Extract the [x, y] coordinate from the center of the cell holding the provided text.  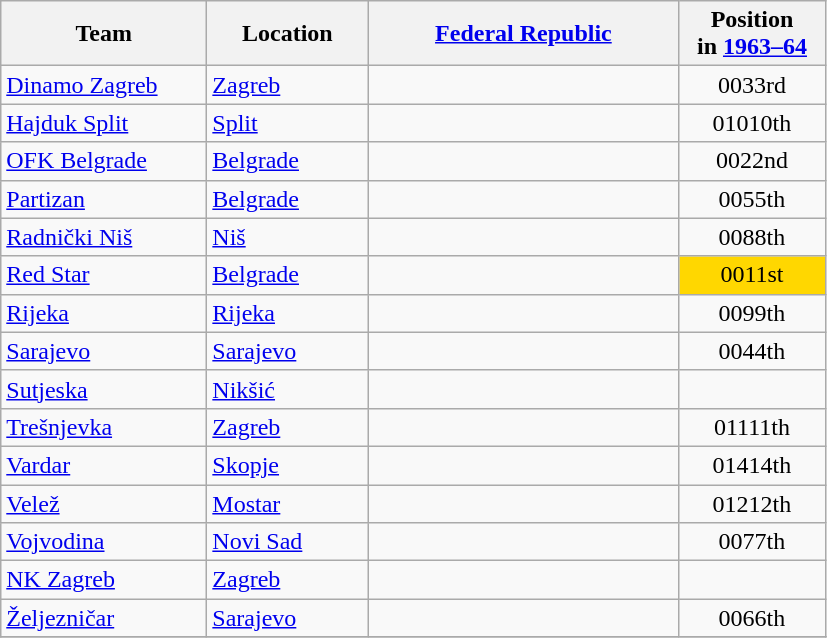
0055th [752, 199]
NK Zagreb [104, 580]
Nikšić [288, 389]
Trešnjevka [104, 427]
0044th [752, 351]
Mostar [288, 503]
Team [104, 34]
01212th [752, 503]
01111th [752, 427]
Split [288, 123]
Federal Republic [524, 34]
Niš [288, 237]
Dinamo Zagreb [104, 85]
Vojvodina [104, 542]
OFK Belgrade [104, 161]
Red Star [104, 275]
Radnički Niš [104, 237]
0022nd [752, 161]
Velež [104, 503]
0088th [752, 237]
Skopje [288, 465]
0011st [752, 275]
Željezničar [104, 618]
Novi Sad [288, 542]
0099th [752, 313]
0066th [752, 618]
Hajduk Split [104, 123]
01414th [752, 465]
0077th [752, 542]
Location [288, 34]
Positionin 1963–64 [752, 34]
Partizan [104, 199]
Vardar [104, 465]
0033rd [752, 85]
Sutjeska [104, 389]
01010th [752, 123]
